Output the [x, y] coordinate of the center of the cell containing the given text.  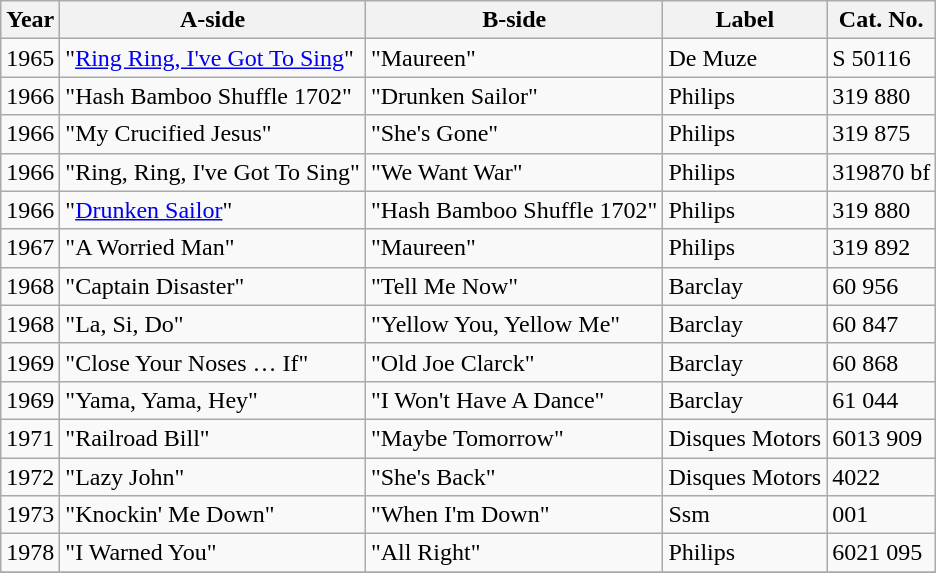
"My Crucified Jesus" [213, 134]
319870 bf [882, 172]
"I Warned You" [213, 553]
319 875 [882, 134]
"Railroad Bill" [213, 438]
"La, Si, Do" [213, 324]
60 847 [882, 324]
"Yama, Yama, Hey" [213, 400]
1978 [30, 553]
"A Worried Man" [213, 248]
Label [745, 20]
"Yellow You, Yellow Me" [514, 324]
"Lazy John" [213, 477]
60 956 [882, 286]
319 892 [882, 248]
"Maybe Tomorrow" [514, 438]
60 868 [882, 362]
1973 [30, 515]
"Captain Disaster" [213, 286]
001 [882, 515]
"Tell Me Now" [514, 286]
S 50116 [882, 58]
Cat. No. [882, 20]
"She's Gone" [514, 134]
1971 [30, 438]
1972 [30, 477]
"When I'm Down" [514, 515]
Year [30, 20]
"Old Joe Clarck" [514, 362]
"We Want War" [514, 172]
1965 [30, 58]
"Ring Ring, I've Got To Sing" [213, 58]
6013 909 [882, 438]
61 044 [882, 400]
De Muze [745, 58]
Ssm [745, 515]
6021 095 [882, 553]
"She's Back" [514, 477]
"Knockin' Me Down" [213, 515]
1967 [30, 248]
A-side [213, 20]
4022 [882, 477]
"Close Your Noses … If" [213, 362]
B-side [514, 20]
"Ring, Ring, I've Got To Sing" [213, 172]
"All Right" [514, 553]
"I Won't Have A Dance" [514, 400]
